Find where the given text appears and provide that cell's center as (X, Y) coordinate. 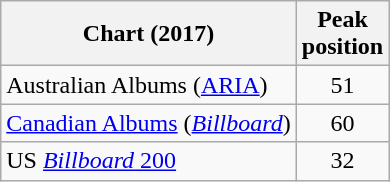
Chart (2017) (149, 34)
60 (342, 123)
Australian Albums (ARIA) (149, 85)
US Billboard 200 (149, 161)
51 (342, 85)
Canadian Albums (Billboard) (149, 123)
Peakposition (342, 34)
32 (342, 161)
